Capture the cell that displays the provided text and extract its (X, Y) central coordinate. 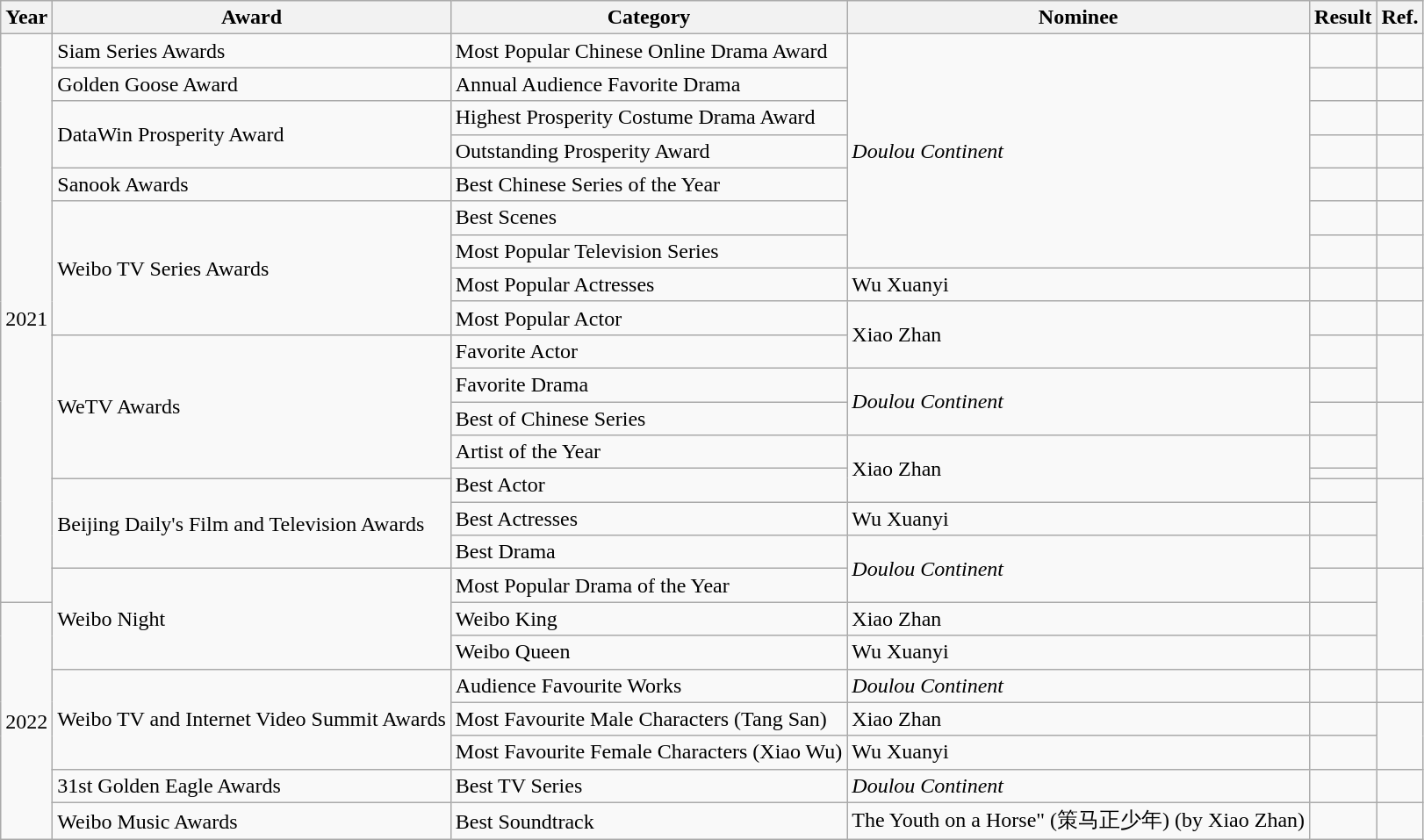
Most Popular Actor (649, 318)
Best Drama (649, 552)
WeTV Awards (251, 406)
Nominee (1078, 18)
Best Chinese Series of the Year (649, 184)
Artist of the Year (649, 452)
Most Popular Drama of the Year (649, 585)
Category (649, 18)
Best Actresses (649, 519)
Best Scenes (649, 218)
Best Soundtrack (649, 822)
Most Favourite Male Characters (Tang San) (649, 719)
31st Golden Eagle Awards (251, 786)
Most Popular Chinese Online Drama Award (649, 51)
Golden Goose Award (251, 84)
Sanook Awards (251, 184)
Most Popular Television Series (649, 251)
The Youth on a Horse" (策马正少年) (by Xiao Zhan) (1078, 822)
Best of Chinese Series (649, 419)
Most Favourite Female Characters (Xiao Wu) (649, 752)
2021 (26, 318)
Weibo Night (251, 619)
Weibo TV Series Awards (251, 268)
Best TV Series (649, 786)
Weibo Queen (649, 652)
Outstanding Prosperity Award (649, 151)
Best Actor (649, 485)
DataWin Prosperity Award (251, 134)
Weibo King (649, 619)
Year (26, 18)
Ref. (1399, 18)
Most Popular Actresses (649, 284)
Beijing Daily's Film and Television Awards (251, 523)
Annual Audience Favorite Drama (649, 84)
Audience Favourite Works (649, 686)
2022 (26, 722)
Result (1343, 18)
Award (251, 18)
Highest Prosperity Costume Drama Award (649, 118)
Weibo TV and Internet Video Summit Awards (251, 719)
Favorite Drama (649, 384)
Siam Series Awards (251, 51)
Favorite Actor (649, 351)
Weibo Music Awards (251, 822)
